Pinpoint the cell where the given text exists, returning its (x, y) midpoint coordinate. 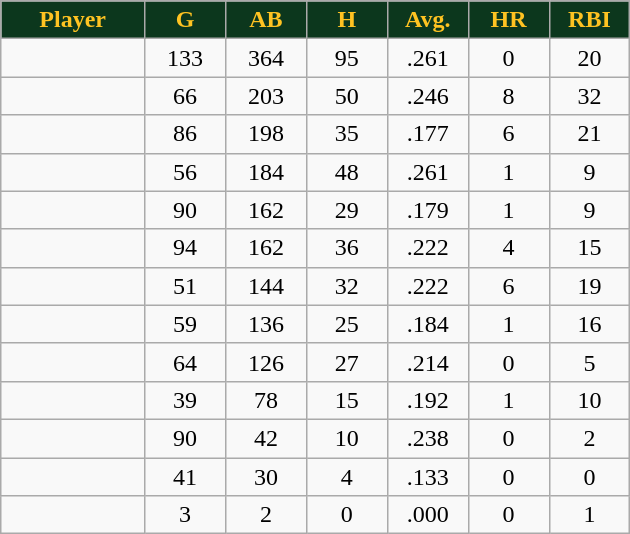
94 (186, 248)
AB (266, 20)
Avg. (428, 20)
56 (186, 172)
50 (346, 96)
.133 (428, 477)
HR (508, 20)
.184 (428, 324)
5 (590, 362)
86 (186, 134)
RBI (590, 20)
42 (266, 438)
3 (186, 515)
66 (186, 96)
25 (346, 324)
27 (346, 362)
21 (590, 134)
64 (186, 362)
.192 (428, 400)
30 (266, 477)
16 (590, 324)
198 (266, 134)
184 (266, 172)
126 (266, 362)
136 (266, 324)
59 (186, 324)
.246 (428, 96)
144 (266, 286)
29 (346, 210)
8 (508, 96)
39 (186, 400)
133 (186, 58)
203 (266, 96)
19 (590, 286)
H (346, 20)
.238 (428, 438)
36 (346, 248)
51 (186, 286)
20 (590, 58)
48 (346, 172)
.000 (428, 515)
41 (186, 477)
95 (346, 58)
.179 (428, 210)
.214 (428, 362)
Player (73, 20)
35 (346, 134)
78 (266, 400)
G (186, 20)
.177 (428, 134)
364 (266, 58)
